Identify which cell holds the provided text, then report its [x, y] central coordinate. 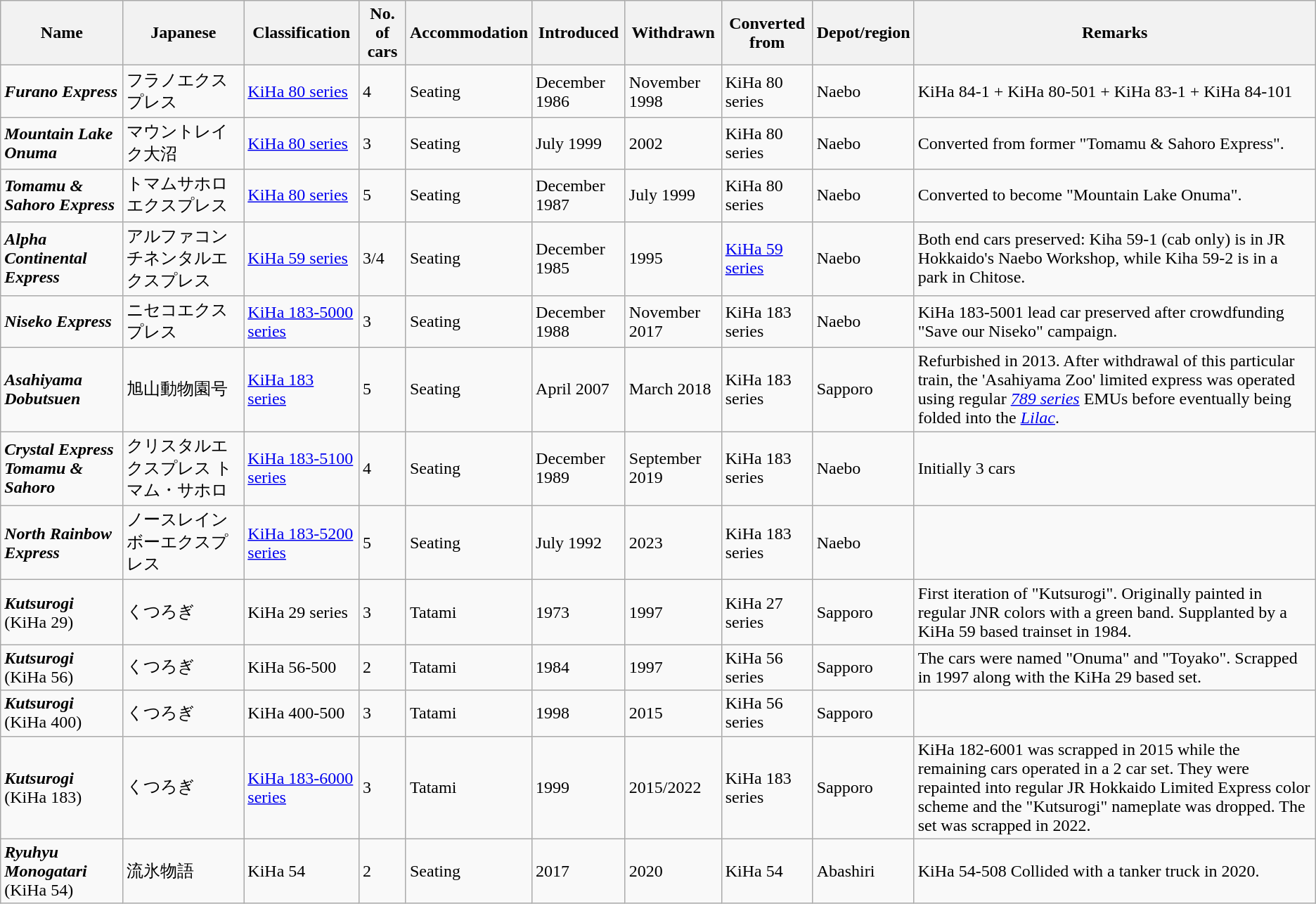
Accommodation [468, 33]
1998 [579, 713]
旭山動物園号 [183, 389]
Initially 3 cars [1115, 469]
Converted from [767, 33]
No. of cars [382, 33]
3/4 [382, 259]
March 2018 [673, 389]
Asahiyama Dobutsuen [62, 389]
Introduced [579, 33]
Ryuhyu Monogatari (KiHa 54) [62, 871]
1995 [673, 259]
Alpha Continental Express [62, 259]
April 2007 [579, 389]
Withdrawn [673, 33]
2020 [673, 871]
KiHa 183-6000 series [302, 787]
Tomamu & Sahoro Express [62, 195]
アルファコンチネンタルエクスプレス [183, 259]
流氷物語 [183, 871]
December 1987 [579, 195]
July 1992 [579, 543]
KiHa 54-508 Collided with a tanker truck in 2020. [1115, 871]
2002 [673, 143]
KiHa 183-5001 lead car preserved after crowdfunding "Save our Niseko" campaign. [1115, 322]
KiHa 183-5100 series [302, 469]
Both end cars preserved: Kiha 59-1 (cab only) is in JR Hokkaido's Naebo Workshop, while Kiha 59-2 is in a park in Chitose. [1115, 259]
Classification [302, 33]
December 1985 [579, 259]
Name [62, 33]
Abashiri [863, 871]
The cars were named "Onuma" and "Toyako". Scrapped in 1997 along with the KiHa 29 based set. [1115, 668]
Depot/region [863, 33]
2015 [673, 713]
Japanese [183, 33]
Converted to become "Mountain Lake Onuma". [1115, 195]
November 1998 [673, 91]
Kutsurogi (KiHa 400) [62, 713]
Mountain Lake Onuma [62, 143]
North Rainbow Express [62, 543]
Kutsurogi (KiHa 183) [62, 787]
ニセコエクスプレス [183, 322]
November 2017 [673, 322]
December 1988 [579, 322]
KiHa 27 series [767, 612]
2017 [579, 871]
KiHa 29 series [302, 612]
KiHa 400-500 [302, 713]
KiHa 183-5200 series [302, 543]
December 1986 [579, 91]
Kutsurogi (KiHa 56) [62, 668]
September 2019 [673, 469]
トマムサホロエクスプレス [183, 195]
2023 [673, 543]
KiHa 183-5000 series [302, 322]
1973 [579, 612]
クリスタルエクスプレス トマム・サホロ [183, 469]
KiHa 56-500 [302, 668]
Niseko Express [62, 322]
1999 [579, 787]
2015/2022 [673, 787]
December 1989 [579, 469]
マウントレイク大沼 [183, 143]
Converted from former "Tomamu & Sahoro Express". [1115, 143]
Kutsurogi (KiHa 29) [62, 612]
Crystal Express Tomamu & Sahoro [62, 469]
First iteration of "Kutsurogi". Originally painted in regular JNR colors with a green band. Supplanted by a KiHa 59 based trainset in 1984. [1115, 612]
ノースレインボーエクスプレス [183, 543]
Remarks [1115, 33]
1984 [579, 668]
Furano Express [62, 91]
KiHa 84-1 + KiHa 80-501 + KiHa 83-1 + KiHa 84-101 [1115, 91]
フラノエクスプレス [183, 91]
